Determine the (x, y) coordinate at the center of the cell enclosing the given text.  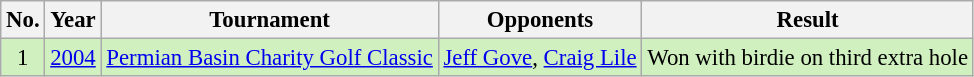
Jeff Gove, Craig Lile (540, 58)
1 (23, 58)
2004 (73, 58)
Tournament (270, 20)
Won with birdie on third extra hole (808, 58)
Opponents (540, 20)
Year (73, 20)
No. (23, 20)
Result (808, 20)
Permian Basin Charity Golf Classic (270, 58)
